Capture the cell that displays the provided text and extract its [X, Y] central coordinate. 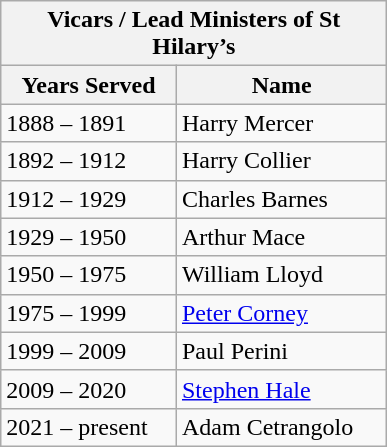
Paul Perini [281, 351]
Harry Collier [281, 161]
William Lloyd [281, 275]
Peter Corney [281, 313]
1999 – 2009 [89, 351]
1975 – 1999 [89, 313]
Charles Barnes [281, 199]
Arthur Mace [281, 237]
Vicars / Lead Ministers of St Hilary’s [194, 34]
Adam Cetrangolo [281, 427]
1888 – 1891 [89, 123]
1892 – 1912 [89, 161]
Harry Mercer [281, 123]
1950 – 1975 [89, 275]
2021 – present [89, 427]
2009 – 2020 [89, 389]
Years Served [89, 85]
1929 – 1950 [89, 237]
Stephen Hale [281, 389]
1912 – 1929 [89, 199]
Name [281, 85]
